Identify which cell holds the provided text, then report its (x, y) central coordinate. 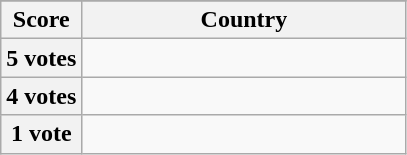
1 vote (42, 134)
Score (42, 20)
Country (244, 20)
5 votes (42, 58)
4 votes (42, 96)
